Pinpoint the cell where the given text exists, returning its [X, Y] midpoint coordinate. 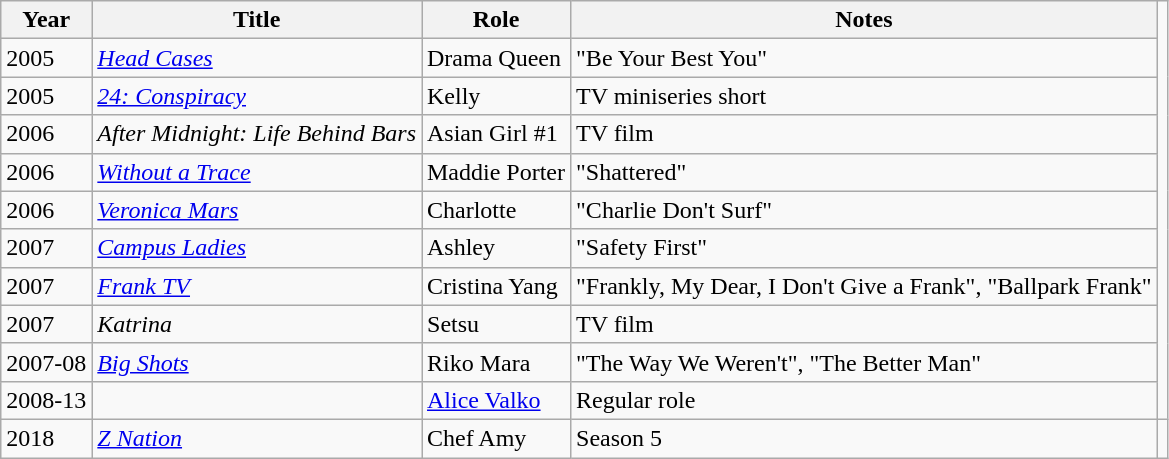
2007-08 [46, 362]
Drama Queen [496, 58]
"Be Your Best You" [864, 58]
Campus Ladies [257, 248]
After Midnight: Life Behind Bars [257, 134]
Big Shots [257, 362]
Regular role [864, 400]
2008-13 [46, 400]
Head Cases [257, 58]
Veronica Mars [257, 210]
Maddie Porter [496, 172]
24: Conspiracy [257, 96]
Cristina Yang [496, 286]
Chef Amy [496, 438]
Title [257, 20]
Season 5 [864, 438]
"Shattered" [864, 172]
Charlotte [496, 210]
Notes [864, 20]
Riko Mara [496, 362]
TV miniseries short [864, 96]
Without a Trace [257, 172]
Z Nation [257, 438]
Ashley [496, 248]
"Safety First" [864, 248]
Kelly [496, 96]
"Charlie Don't Surf" [864, 210]
Asian Girl #1 [496, 134]
Frank TV [257, 286]
"The Way We Weren't", "The Better Man" [864, 362]
2018 [46, 438]
Year [46, 20]
"Frankly, My Dear, I Don't Give a Frank", "Ballpark Frank" [864, 286]
Role [496, 20]
Katrina [257, 324]
Setsu [496, 324]
Alice Valko [496, 400]
